Output the [x, y] coordinate of the center of the cell containing the given text.  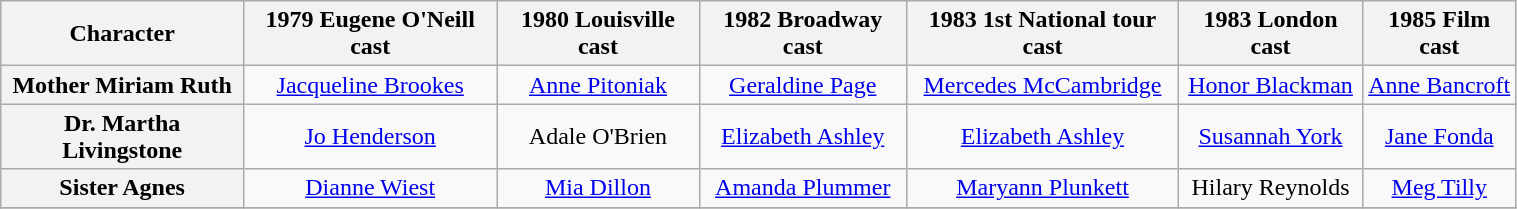
Maryann Plunkett [1042, 188]
1982 Broadway cast [802, 34]
Meg Tilly [1439, 188]
Dianne Wiest [370, 188]
Mercedes McCambridge [1042, 85]
Susannah York [1271, 136]
Jacqueline Brookes [370, 85]
1983 London cast [1271, 34]
Jo Henderson [370, 136]
Geraldine Page [802, 85]
Character [122, 34]
Sister Agnes [122, 188]
Amanda Plummer [802, 188]
1983 1st National tour cast [1042, 34]
1979 Eugene O'Neill cast [370, 34]
Dr. Martha Livingstone [122, 136]
Mia Dillon [598, 188]
1980 Louisville cast [598, 34]
Anne Bancroft [1439, 85]
1985 Film cast [1439, 34]
Adale O'Brien [598, 136]
Hilary Reynolds [1271, 188]
Jane Fonda [1439, 136]
Honor Blackman [1271, 85]
Mother Miriam Ruth [122, 85]
Anne Pitoniak [598, 85]
